Scan for the cell matching the given text and deliver its [x, y] coordinate at center. 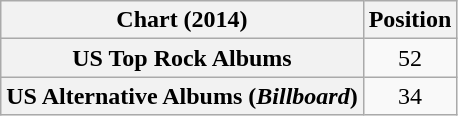
US Top Rock Albums [182, 58]
52 [410, 58]
Chart (2014) [182, 20]
Position [410, 20]
US Alternative Albums (Billboard) [182, 96]
34 [410, 96]
